Pinpoint the cell where the given text exists, returning its (x, y) midpoint coordinate. 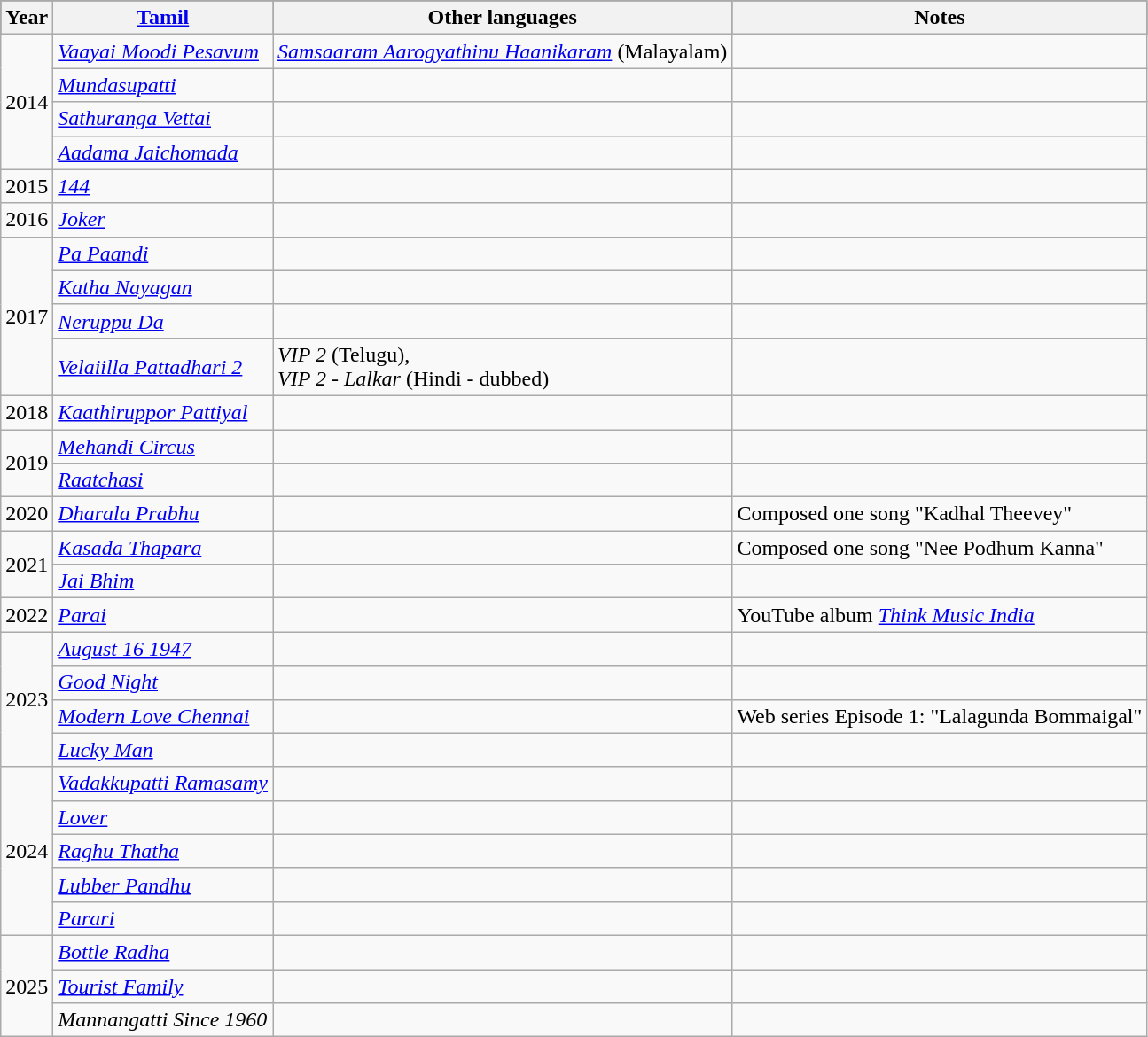
Kasada Thapara (163, 548)
2016 (27, 220)
YouTube album Think Music India (940, 615)
Composed one song "Kadhal Theevey" (940, 514)
2024 (27, 851)
2020 (27, 514)
Vaayai Moodi Pesavum (163, 51)
Joker (163, 220)
Parai (163, 615)
2023 (27, 699)
Composed one song "Nee Podhum Kanna" (940, 548)
Lubber Pandhu (163, 885)
2022 (27, 615)
Katha Nayagan (163, 287)
Mehandi Circus (163, 446)
Parari (163, 918)
Aadama Jaichomada (163, 152)
Velaiilla Pattadhari 2 (163, 367)
Year (27, 18)
2015 (27, 186)
Vadakkupatti Ramasamy (163, 784)
2025 (27, 986)
Modern Love Chennai (163, 716)
Samsaaram Aarogyathinu Haanikaram (Malayalam) (503, 51)
2021 (27, 565)
Raghu Thatha (163, 851)
2017 (27, 316)
Tamil (163, 18)
Other languages (503, 18)
Mundasupatti (163, 85)
Raatchasi (163, 480)
Notes (940, 18)
Kaathiruppor Pattiyal (163, 412)
Jai Bhim (163, 581)
2019 (27, 463)
2018 (27, 412)
Dharala Prabhu (163, 514)
Pa Paandi (163, 253)
August 16 1947 (163, 649)
Sathuranga Vettai (163, 119)
Lucky Man (163, 750)
Tourist Family (163, 986)
Lover (163, 817)
Mannangatti Since 1960 (163, 1020)
2014 (27, 102)
Bottle Radha (163, 952)
VIP 2 (Telugu),VIP 2 - Lalkar (Hindi - dubbed) (503, 367)
Good Night (163, 682)
Neruppu Da (163, 321)
Web series Episode 1: "Lalagunda Bommaigal" (940, 716)
144 (163, 186)
